Return the [X, Y] coordinate for the center point of the cell that contains the specified text.  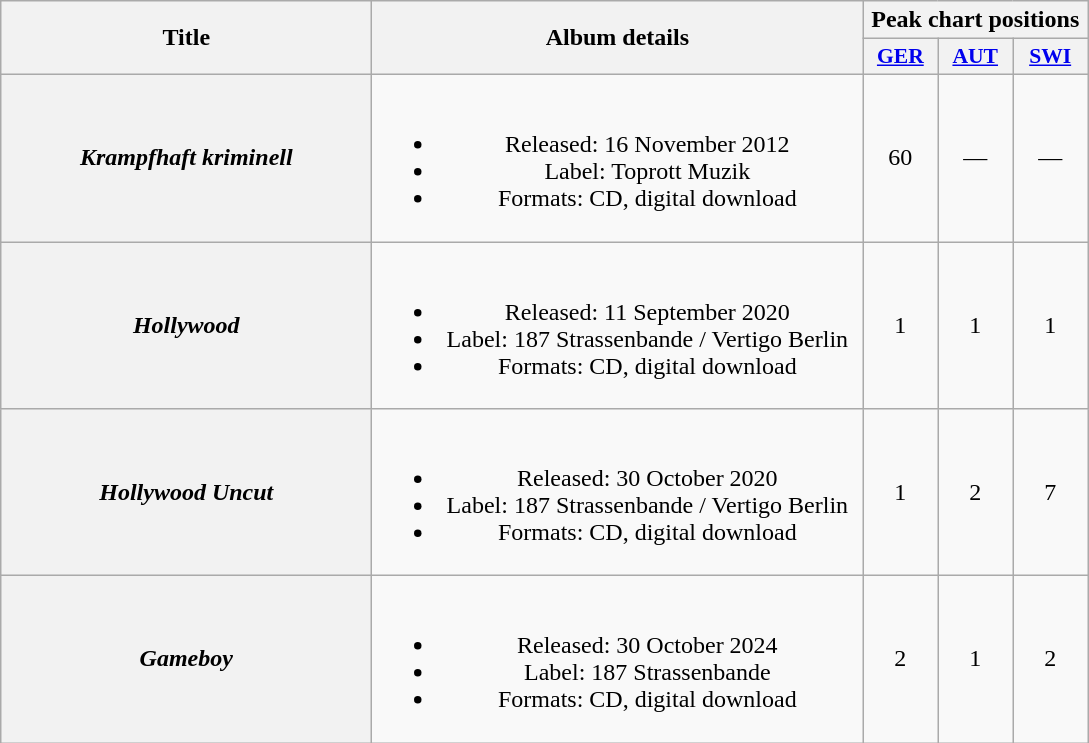
Title [186, 38]
Released: 16 November 2012Label: Toprott MuzikFormats: CD, digital download [618, 158]
7 [1050, 492]
Krampfhaft kriminell [186, 158]
Hollywood [186, 326]
GER [900, 57]
Released: 30 October 2020Label: 187 Strassenbande / Vertigo BerlinFormats: CD, digital download [618, 492]
Album details [618, 38]
Peak chart positions [976, 20]
SWI [1050, 57]
Hollywood Uncut [186, 492]
AUT [976, 57]
Released: 30 October 2024Label: 187 StrassenbandeFormats: CD, digital download [618, 660]
60 [900, 158]
Gameboy [186, 660]
Released: 11 September 2020Label: 187 Strassenbande / Vertigo BerlinFormats: CD, digital download [618, 326]
